Output the (x, y) coordinate of the center of the cell containing the given text.  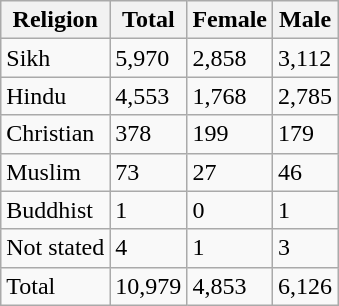
2,785 (306, 96)
Hindu (56, 96)
3 (306, 248)
3,112 (306, 58)
Christian (56, 134)
46 (306, 172)
Sikh (56, 58)
5,970 (148, 58)
Female (230, 20)
4,853 (230, 286)
Religion (56, 20)
1,768 (230, 96)
27 (230, 172)
378 (148, 134)
2,858 (230, 58)
199 (230, 134)
0 (230, 210)
Not stated (56, 248)
73 (148, 172)
6,126 (306, 286)
Buddhist (56, 210)
Muslim (56, 172)
4,553 (148, 96)
179 (306, 134)
10,979 (148, 286)
4 (148, 248)
Male (306, 20)
